Return the [x, y] coordinate for the center point of the cell that contains the specified text.  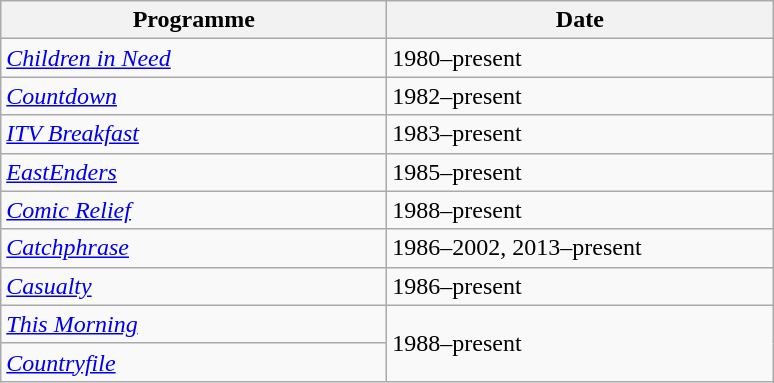
This Morning [194, 324]
Comic Relief [194, 210]
Catchphrase [194, 248]
Children in Need [194, 58]
1983–present [580, 134]
Casualty [194, 286]
1980–present [580, 58]
Countryfile [194, 362]
1986–present [580, 286]
1986–2002, 2013–present [580, 248]
EastEnders [194, 172]
ITV Breakfast [194, 134]
1982–present [580, 96]
Programme [194, 20]
Countdown [194, 96]
1985–present [580, 172]
Date [580, 20]
